Locate the cell with the specified text and output its [x, y] center coordinate. 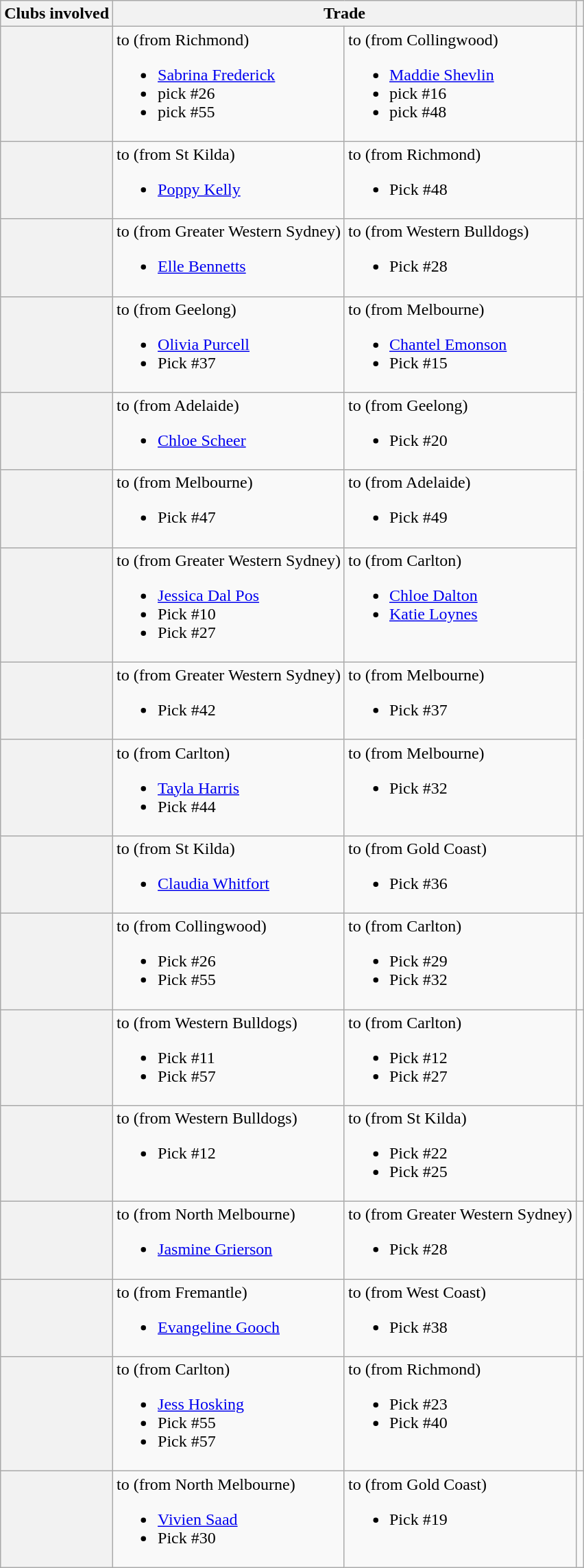
to (from Collingwood)Maddie Shevlinpick #16pick #48 [460, 84]
to (from Adelaide)Chloe Scheer [229, 431]
to (from Gold Coast)Pick #19 [460, 1519]
to (from Western Bulldogs)Pick #12 [229, 1154]
to (from North Melbourne)Vivien SaadPick #30 [229, 1519]
to (from Carlton)Jess HoskingPick #55Pick #57 [229, 1414]
to (from North Melbourne)Jasmine Grierson [229, 1240]
to (from Carlton)Tayla HarrisPick #44 [229, 787]
to (from Richmond)Sabrina Frederickpick #26pick #55 [229, 84]
to (from Carlton)Chloe DaltonKatie Loynes [460, 605]
to (from Carlton)Pick #12Pick #27 [460, 1058]
to (from Collingwood)Pick #26Pick #55 [229, 961]
to (from Geelong)Pick #20 [460, 431]
to (from West Coast)Pick #38 [460, 1318]
to (from Greater Western Sydney)Pick #28 [460, 1240]
to (from Melbourne)Pick #47 [229, 509]
to (from Greater Western Sydney)Pick #42 [229, 701]
to (from Richmond)Pick #48 [460, 180]
to (from Melbourne)Pick #32 [460, 787]
to (from Carlton)Pick #29Pick #32 [460, 961]
to (from Greater Western Sydney)Jessica Dal PosPick #10Pick #27 [229, 605]
to (from St Kilda)Claudia Whitfort [229, 874]
to (from Richmond)Pick #23Pick #40 [460, 1414]
to (from Western Bulldogs)Pick #28 [460, 258]
Trade [345, 14]
to (from Melbourne)Pick #37 [460, 701]
to (from Melbourne)Chantel EmonsonPick #15 [460, 344]
to (from Western Bulldogs)Pick #11Pick #57 [229, 1058]
Clubs involved [57, 14]
to (from St Kilda)Poppy Kelly [229, 180]
to (from Greater Western Sydney)Elle Bennetts [229, 258]
to (from Adelaide)Pick #49 [460, 509]
to (from Geelong)Olivia PurcellPick #37 [229, 344]
to (from Fremantle)Evangeline Gooch [229, 1318]
to (from Gold Coast)Pick #36 [460, 874]
to (from St Kilda)Pick #22Pick #25 [460, 1154]
